Capture the cell that displays the provided text and extract its [x, y] central coordinate. 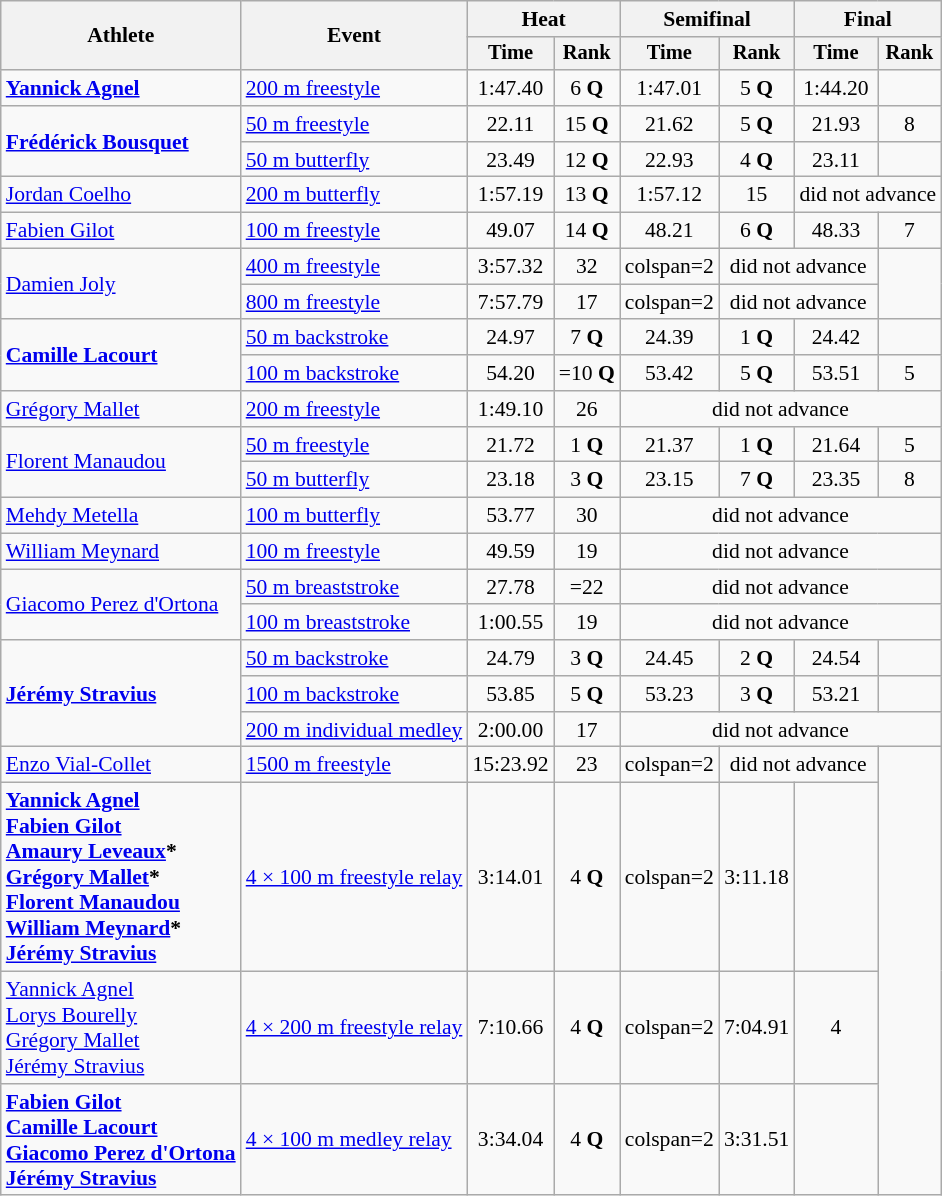
26 [587, 409]
49.59 [510, 552]
Enzo Vial-Collet [121, 765]
24.97 [510, 338]
48.21 [670, 231]
23.49 [510, 160]
24.42 [836, 338]
24.39 [670, 338]
2 Q [756, 658]
23.18 [510, 480]
Damien Joly [121, 284]
3:57.32 [510, 267]
Fabien Gilot [121, 231]
7 [910, 231]
24.79 [510, 658]
21.62 [670, 124]
23.11 [836, 160]
3:31.51 [756, 1140]
23.35 [836, 480]
200 m butterfly [354, 195]
48.33 [836, 231]
7:10.66 [510, 1028]
Athlete [121, 36]
4 [836, 1028]
100 m breaststroke [354, 623]
Fabien GilotCamille LacourtGiacomo Perez d'OrtonaJérémy Stravius [121, 1140]
1:49.10 [510, 409]
27.78 [510, 587]
3:11.18 [756, 878]
53.85 [510, 694]
7:04.91 [756, 1028]
100 m butterfly [354, 516]
=10 Q [587, 373]
53.42 [670, 373]
21.64 [836, 445]
32 [587, 267]
Event [354, 36]
23 [587, 765]
4 × 100 m medley relay [354, 1140]
53.23 [670, 694]
Jérémy Stravius [121, 694]
Frédérick Bousquet [121, 142]
22.93 [670, 160]
15 Q [587, 124]
1:44.20 [836, 88]
Yannick AgnelFabien GilotAmaury Leveaux*Grégory Mallet*Florent ManaudouWilliam Meynard*Jérémy Stravius [121, 878]
Florent Manaudou [121, 462]
=22 [587, 587]
15 [756, 195]
Camille Lacourt [121, 356]
12 Q [587, 160]
Yannick Agnel [121, 88]
3:34.04 [510, 1140]
54.20 [510, 373]
1:00.55 [510, 623]
14 Q [587, 231]
30 [587, 516]
21.37 [670, 445]
1:47.40 [510, 88]
800 m freestyle [354, 302]
Semifinal [708, 19]
Jordan Coelho [121, 195]
Final [868, 19]
Mehdy Metella [121, 516]
2:00.00 [510, 730]
4 × 200 m freestyle relay [354, 1028]
53.21 [836, 694]
Giacomo Perez d'Ortona [121, 604]
400 m freestyle [354, 267]
21.72 [510, 445]
Yannick AgnelLorys BourellyGrégory MalletJérémy Stravius [121, 1028]
200 m individual medley [354, 730]
23.15 [670, 480]
15:23.92 [510, 765]
1:57.12 [670, 195]
24.54 [836, 658]
1500 m freestyle [354, 765]
4 × 100 m freestyle relay [354, 878]
1:57.19 [510, 195]
3:14.01 [510, 878]
49.07 [510, 231]
53.51 [836, 373]
22.11 [510, 124]
50 m breaststroke [354, 587]
13 Q [587, 195]
1:47.01 [670, 88]
53.77 [510, 516]
William Meynard [121, 552]
24.45 [670, 658]
7:57.79 [510, 302]
Grégory Mallet [121, 409]
21.93 [836, 124]
Heat [543, 19]
